Search for the cell housing the specified text and yield its (X, Y) center coordinate. 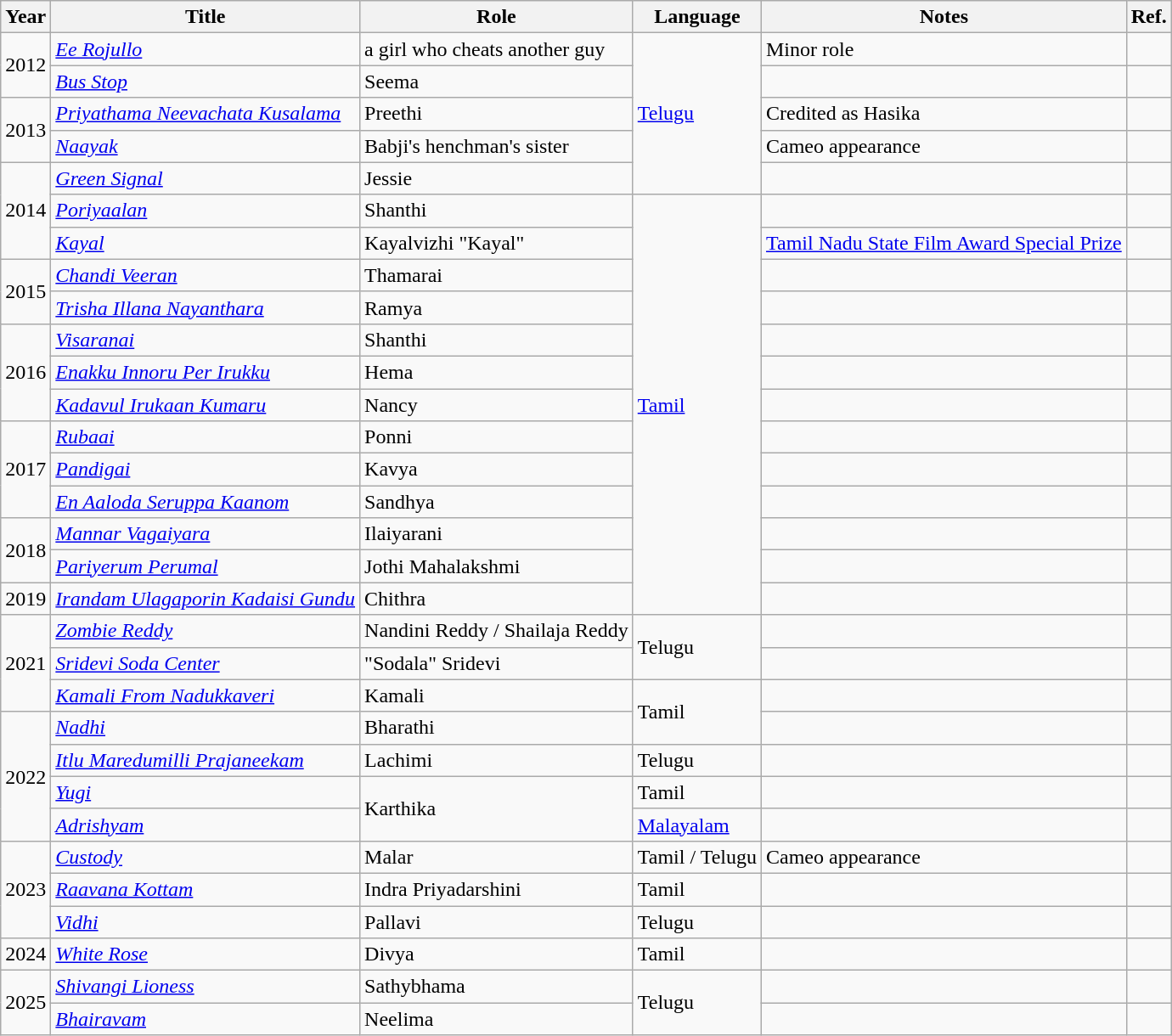
Thamarai (497, 275)
Pallavi (497, 921)
Zombie Reddy (206, 631)
2022 (25, 776)
2015 (25, 291)
Irandam Ulagaporin Kadaisi Gundu (206, 599)
Itlu Maredumilli Prajaneekam (206, 760)
Year (25, 17)
Visaranai (206, 340)
2012 (25, 65)
"Sodala" Sridevi (497, 663)
Babji's henchman's sister (497, 146)
Language (696, 17)
Preethi (497, 114)
Ramya (497, 307)
Rubaai (206, 437)
Malayalam (696, 825)
2025 (25, 1003)
Kadavul Irukaan Kumaru (206, 405)
Role (497, 17)
Kayalvizhi "Kayal" (497, 243)
Tamil / Telugu (696, 857)
Title (206, 17)
Ref. (1148, 17)
Shivangi Lioness (206, 987)
Ee Rojullo (206, 49)
Lachimi (497, 760)
Green Signal (206, 178)
Naayak (206, 146)
Kamali From Nadukkaveri (206, 695)
2023 (25, 889)
Pandigai (206, 470)
Nadhi (206, 728)
Hema (497, 372)
Tamil Nadu State Film Award Special Prize (944, 243)
Enakku Innoru Per Irukku (206, 372)
Bhairavam (206, 1019)
Malar (497, 857)
2021 (25, 663)
2024 (25, 954)
Priyathama Neevachata Kusalama (206, 114)
Kavya (497, 470)
Mannar Vagaiyara (206, 534)
Raavana Kottam (206, 889)
White Rose (206, 954)
2013 (25, 130)
Neelima (497, 1019)
Custody (206, 857)
2014 (25, 211)
Credited as Hasika (944, 114)
Ilaiyarani (497, 534)
Sathybhama (497, 987)
Sridevi Soda Center (206, 663)
Poriyaalan (206, 211)
2019 (25, 599)
a girl who cheats another guy (497, 49)
Yugi (206, 792)
Seema (497, 82)
Nandini Reddy / Shailaja Reddy (497, 631)
Divya (497, 954)
Notes (944, 17)
Minor role (944, 49)
2018 (25, 550)
Sandhya (497, 502)
2017 (25, 470)
Jothi Mahalakshmi (497, 566)
Chithra (497, 599)
Nancy (497, 405)
Ponni (497, 437)
Bus Stop (206, 82)
2016 (25, 372)
Jessie (497, 178)
Karthika (497, 808)
Indra Priyadarshini (497, 889)
Kamali (497, 695)
Vidhi (206, 921)
En Aaloda Seruppa Kaanom (206, 502)
Bharathi (497, 728)
Adrishyam (206, 825)
Kayal (206, 243)
Chandi Veeran (206, 275)
Pariyerum Perumal (206, 566)
Trisha Illana Nayanthara (206, 307)
